Pinpoint the cell where the given text exists, returning its [X, Y] midpoint coordinate. 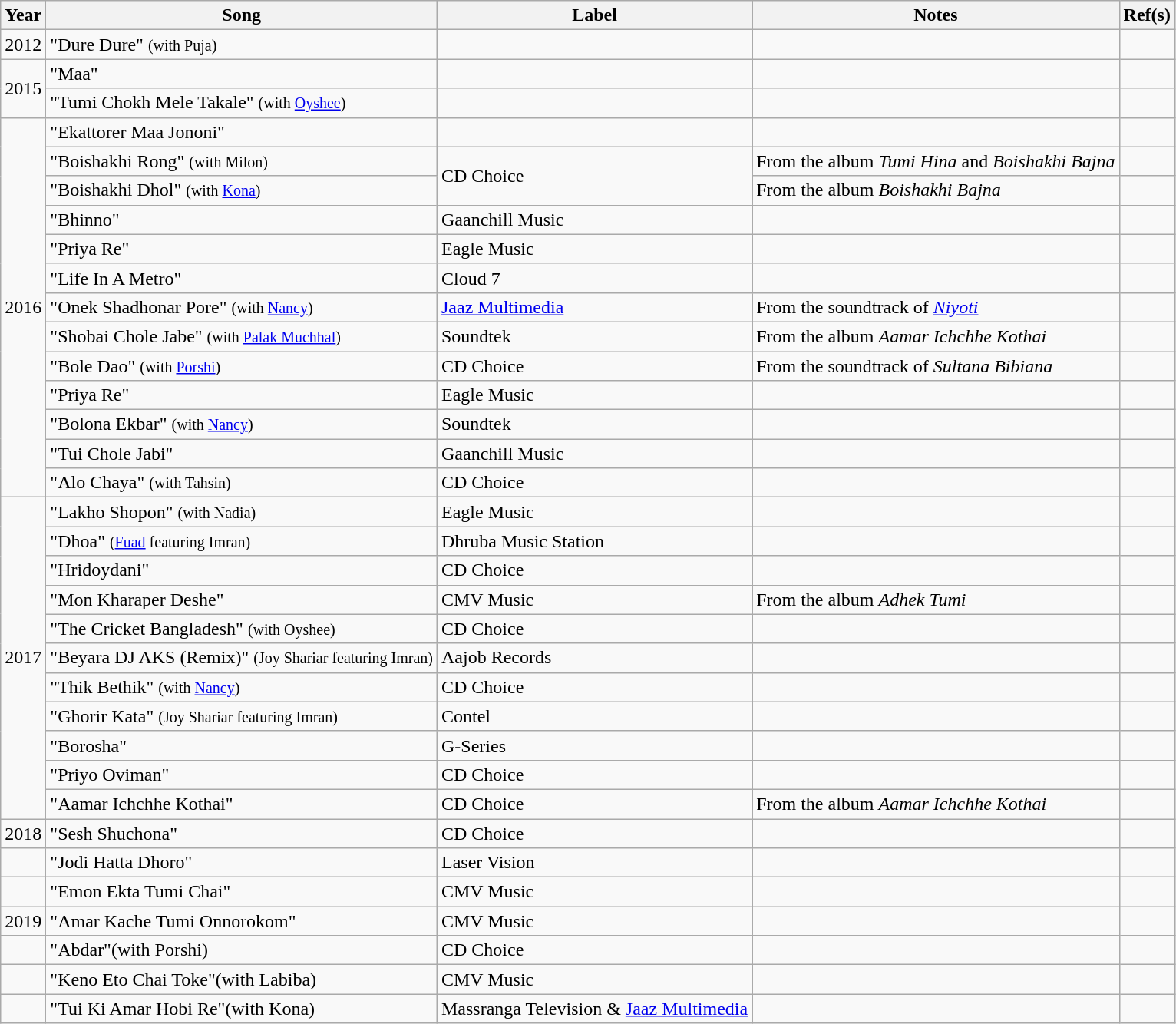
"Priyo Oviman" [242, 775]
From the soundtrack of Niyoti [936, 307]
Contel [594, 716]
Massranga Television & Jaaz Multimedia [594, 1009]
"Borosha" [242, 745]
"Thik Bethik" (with Nancy) [242, 687]
"Emon Ekta Tumi Chai" [242, 892]
Dhruba Music Station [594, 541]
"Life In A Metro" [242, 278]
"Jodi Hatta Dhoro" [242, 863]
"Dure Dure" (with Puja) [242, 45]
Jaaz Multimedia [594, 307]
"Ekattorer Maa Jononi" [242, 132]
"Aamar Ichchhe Kothai" [242, 804]
"Dhoa" (Fuad featuring Imran) [242, 541]
"Lakho Shopon" (with Nadia) [242, 512]
"Mon Kharaper Deshe" [242, 600]
2019 [23, 921]
2016 [23, 307]
G-Series [594, 745]
Ref(s) [1147, 15]
2017 [23, 659]
"Tui Ki Amar Hobi Re"(with Kona) [242, 1009]
"The Cricket Bangladesh" (with Oyshee) [242, 629]
"Bolona Ekbar" (with Nancy) [242, 424]
From the album Boishakhi Bajna [936, 190]
"Ghorir Kata" (Joy Shariar featuring Imran) [242, 716]
Label [594, 15]
"Onek Shadhonar Pore" (with Nancy) [242, 307]
"Boishakhi Rong" (with Milon) [242, 161]
Aajob Records [594, 658]
From the album Tumi Hina and Boishakhi Bajna [936, 161]
"Keno Eto Chai Toke"(with Labiba) [242, 979]
Notes [936, 15]
2015 [23, 88]
"Bhinno" [242, 220]
"Alo Chaya" (with Tahsin) [242, 483]
"Shobai Chole Jabe" (with Palak Muchhal) [242, 336]
2018 [23, 833]
"Bole Dao" (with Porshi) [242, 366]
Laser Vision [594, 863]
2012 [23, 45]
"Tui Chole Jabi" [242, 454]
From the album Adhek Tumi [936, 600]
"Amar Kache Tumi Onnorokom" [242, 921]
"Boishakhi Dhol" (with Kona) [242, 190]
From the soundtrack of Sultana Bibiana [936, 366]
"Maa" [242, 74]
"Sesh Shuchona" [242, 833]
"Hridoydani" [242, 570]
Cloud 7 [594, 278]
"Tumi Chokh Mele Takale" (with Oyshee) [242, 103]
"Abdar"(with Porshi) [242, 950]
Year [23, 15]
Song [242, 15]
"Beyara DJ AKS (Remix)" (Joy Shariar featuring Imran) [242, 658]
